Extract the [x, y] coordinate from the center of the cell holding the provided text.  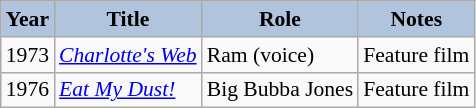
Big Bubba Jones [280, 90]
Charlotte's Web [128, 55]
Ram (voice) [280, 55]
Title [128, 19]
Role [280, 19]
1973 [28, 55]
1976 [28, 90]
Notes [416, 19]
Eat My Dust! [128, 90]
Year [28, 19]
